Pinpoint the cell where the given text exists, returning its (x, y) midpoint coordinate. 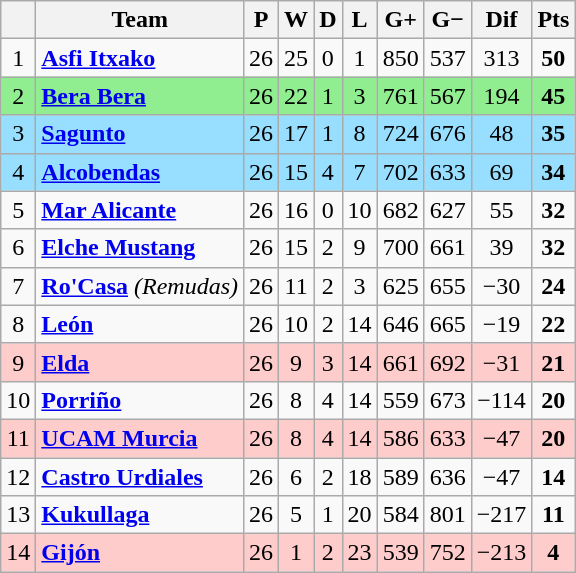
−217 (502, 515)
34 (554, 172)
Pts (554, 20)
Porriño (140, 400)
Castro Urdiales (140, 477)
682 (400, 210)
673 (448, 400)
L (360, 20)
W (296, 20)
567 (448, 96)
13 (18, 515)
39 (502, 248)
646 (400, 324)
194 (502, 96)
21 (554, 362)
586 (400, 438)
Team (140, 20)
692 (448, 362)
Elda (140, 362)
589 (400, 477)
761 (400, 96)
625 (400, 286)
Ro'Casa (Remudas) (140, 286)
69 (502, 172)
676 (448, 134)
702 (400, 172)
752 (448, 553)
45 (554, 96)
35 (554, 134)
584 (400, 515)
−19 (502, 324)
17 (296, 134)
Dif (502, 20)
724 (400, 134)
24 (554, 286)
Elche Mustang (140, 248)
Mar Alicante (140, 210)
627 (448, 210)
Asfi Itxako (140, 58)
Kukullaga (140, 515)
Bera Bera (140, 96)
UCAM Murcia (140, 438)
Sagunto (140, 134)
25 (296, 58)
559 (400, 400)
León (140, 324)
539 (400, 553)
−213 (502, 553)
850 (400, 58)
Gijón (140, 553)
−31 (502, 362)
700 (400, 248)
Alcobendas (140, 172)
G+ (400, 20)
55 (502, 210)
−30 (502, 286)
−114 (502, 400)
313 (502, 58)
665 (448, 324)
18 (360, 477)
G− (448, 20)
D (328, 20)
636 (448, 477)
12 (18, 477)
655 (448, 286)
48 (502, 134)
P (262, 20)
801 (448, 515)
537 (448, 58)
50 (554, 58)
23 (360, 553)
16 (296, 210)
